Search for the cell housing the specified text and yield its [x, y] center coordinate. 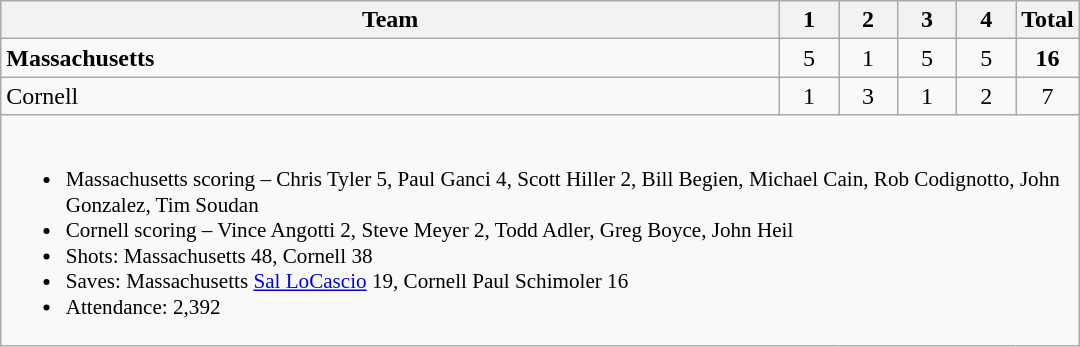
16 [1048, 58]
7 [1048, 96]
Massachusetts [390, 58]
Cornell [390, 96]
Total [1048, 20]
Team [390, 20]
4 [986, 20]
